From the cell containing the given text, extract its center point as [x, y] coordinate. 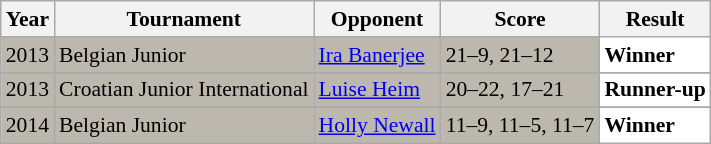
Runner-up [654, 90]
20–22, 17–21 [520, 90]
11–9, 11–5, 11–7 [520, 126]
Ira Banerjee [378, 55]
Luise Heim [378, 90]
21–9, 21–12 [520, 55]
Croatian Junior International [184, 90]
Tournament [184, 19]
Score [520, 19]
Year [28, 19]
Opponent [378, 19]
2014 [28, 126]
Result [654, 19]
Holly Newall [378, 126]
